Extract the (x, y) coordinate from the center of the cell holding the provided text.  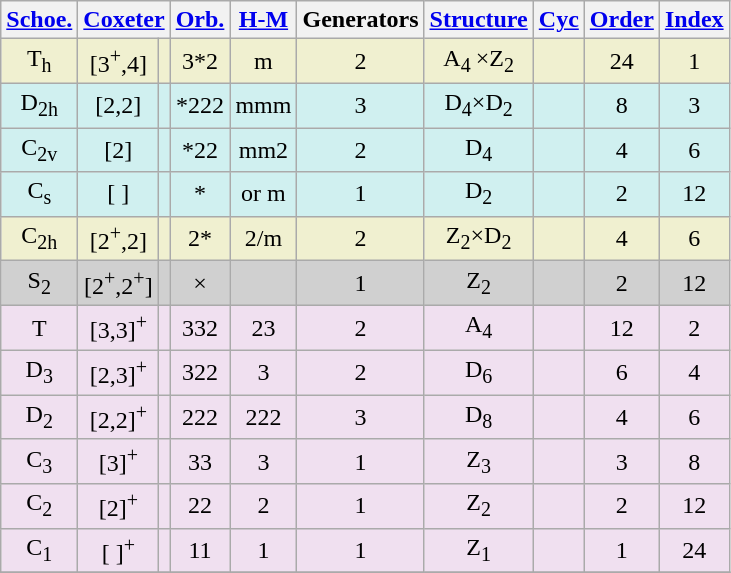
[2+,2] (118, 238)
mmm (264, 105)
D2h (40, 105)
Orb. (200, 20)
23 (264, 328)
C2v (40, 150)
m (264, 62)
3*2 (200, 62)
T (40, 328)
[2] (118, 150)
D3 (40, 372)
C1 (40, 550)
Generators (360, 20)
D6 (478, 372)
A4 (478, 328)
C2h (40, 238)
Order (622, 20)
332 (200, 328)
Cyc (558, 20)
[3+,4] (118, 62)
Cs (40, 194)
[3]+ (118, 462)
D4 (478, 150)
C2 (40, 506)
22 (200, 506)
or m (264, 194)
S2 (40, 284)
322 (200, 372)
*222 (200, 105)
C3 (40, 462)
33 (200, 462)
A4 ×Z2 (478, 62)
11 (200, 550)
Th (40, 62)
[2]+ (118, 506)
D4×D2 (478, 105)
2/m (264, 238)
* (200, 194)
[2,2] (118, 105)
2* (200, 238)
Structure (478, 20)
[ ]+ (118, 550)
× (200, 284)
*22 (200, 150)
mm2 (264, 150)
Z1 (478, 550)
[2,2]+ (118, 418)
[3,3]+ (118, 328)
Z2×D2 (478, 238)
[ ] (118, 194)
Index (694, 20)
Coxeter (124, 20)
D8 (478, 418)
Z3 (478, 462)
[2+,2+] (118, 284)
[2,3]+ (118, 372)
Schoe. (40, 20)
H-M (264, 20)
